Scan for the cell matching the given text and deliver its [x, y] coordinate at center. 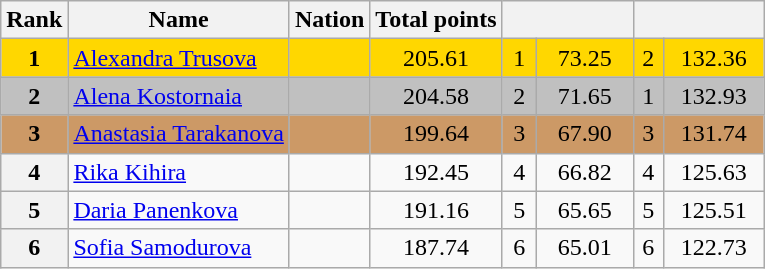
Anastasia Tarakanova [179, 134]
125.63 [714, 172]
199.64 [436, 134]
Nation [329, 20]
Sofia Samodurova [179, 248]
122.73 [714, 248]
65.65 [584, 210]
Alena Kostornaia [179, 96]
191.16 [436, 210]
Daria Panenkova [179, 210]
132.36 [714, 58]
132.93 [714, 96]
Alexandra Trusova [179, 58]
187.74 [436, 248]
192.45 [436, 172]
65.01 [584, 248]
66.82 [584, 172]
Name [179, 20]
Rank [34, 20]
Total points [436, 20]
67.90 [584, 134]
Rika Kihira [179, 172]
125.51 [714, 210]
205.61 [436, 58]
131.74 [714, 134]
71.65 [584, 96]
73.25 [584, 58]
204.58 [436, 96]
